From the cell containing the given text, extract its center point as [x, y] coordinate. 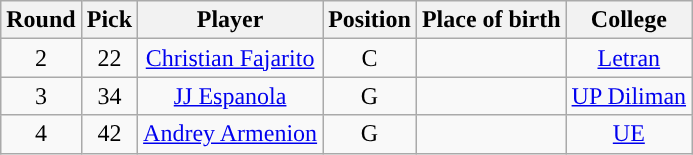
C [370, 58]
Andrey Armenion [230, 134]
Pick [109, 20]
3 [41, 96]
2 [41, 58]
Player [230, 20]
UP Diliman [629, 96]
Position [370, 20]
Letran [629, 58]
4 [41, 134]
42 [109, 134]
UE [629, 134]
College [629, 20]
22 [109, 58]
Place of birth [491, 20]
Christian Fajarito [230, 58]
34 [109, 96]
Round [41, 20]
JJ Espanola [230, 96]
